Identify which cell holds the provided text, then report its (X, Y) central coordinate. 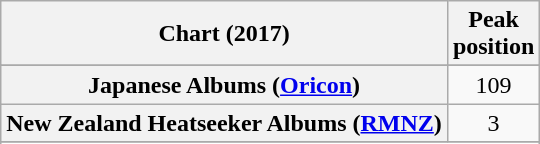
Chart (2017) (224, 34)
109 (493, 85)
New Zealand Heatseeker Albums (RMNZ) (224, 123)
3 (493, 123)
Japanese Albums (Oricon) (224, 85)
Peak position (493, 34)
